Output the [x, y] coordinate of the center of the cell containing the given text.  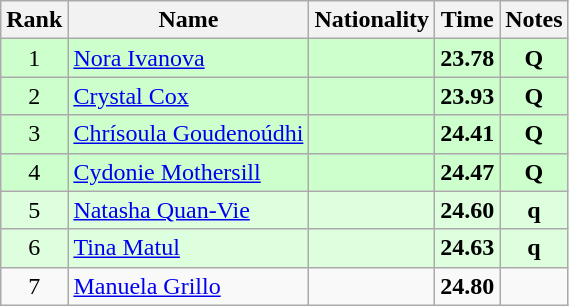
1 [34, 58]
4 [34, 172]
6 [34, 248]
5 [34, 210]
Chrísoula Goudenoúdhi [188, 134]
Nationality [372, 20]
24.63 [468, 248]
24.41 [468, 134]
24.60 [468, 210]
23.78 [468, 58]
Natasha Quan-Vie [188, 210]
Name [188, 20]
Notes [534, 20]
Manuela Grillo [188, 286]
Nora Ivanova [188, 58]
24.47 [468, 172]
Time [468, 20]
2 [34, 96]
3 [34, 134]
23.93 [468, 96]
Rank [34, 20]
Crystal Cox [188, 96]
Cydonie Mothersill [188, 172]
Tina Matul [188, 248]
7 [34, 286]
24.80 [468, 286]
